Output the [X, Y] coordinate of the center of the cell containing the given text.  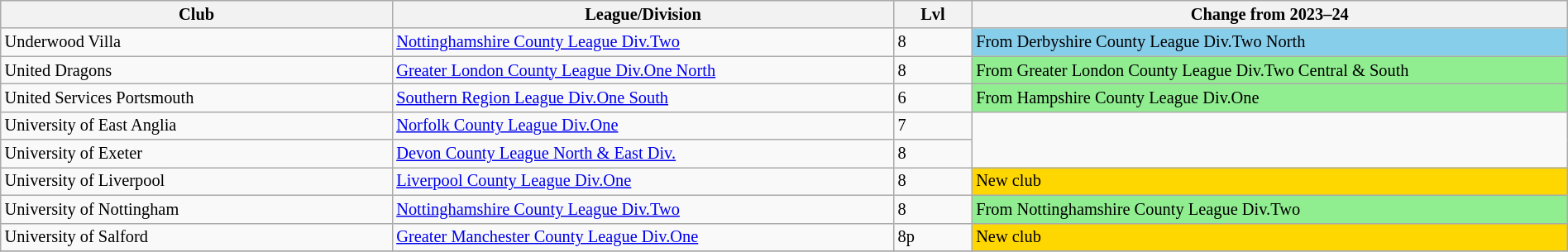
Underwood Villa [197, 42]
Greater Manchester County League Div.One [643, 237]
7 [933, 126]
United Services Portsmouth [197, 97]
From Derbyshire County League Div.Two North [1269, 42]
University of Exeter [197, 154]
Liverpool County League Div.One [643, 181]
8p [933, 237]
University of East Anglia [197, 126]
From Nottinghamshire County League Div.Two [1269, 209]
Change from 2023–24 [1269, 14]
Devon County League North & East Div. [643, 154]
From Hampshire County League Div.One [1269, 97]
Southern Region League Div.One South [643, 97]
6 [933, 97]
Lvl [933, 14]
University of Liverpool [197, 181]
Norfolk County League Div.One [643, 126]
University of Salford [197, 237]
League/Division [643, 14]
University of Nottingham [197, 209]
From Greater London County League Div.Two Central & South [1269, 70]
Greater London County League Div.One North [643, 70]
Club [197, 14]
United Dragons [197, 70]
